Detect which cell encompasses the target text, then output its [x, y] center coordinate. 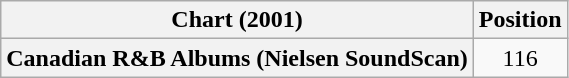
Chart (2001) [238, 20]
116 [520, 58]
Position [520, 20]
Canadian R&B Albums (Nielsen SoundScan) [238, 58]
